Output the [X, Y] coordinate of the center of the cell containing the given text.  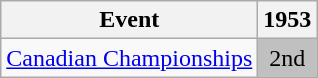
Canadian Championships [130, 58]
Event [130, 20]
2nd [288, 58]
1953 [288, 20]
